Return the (x, y) coordinate for the center point of the cell that contains the specified text.  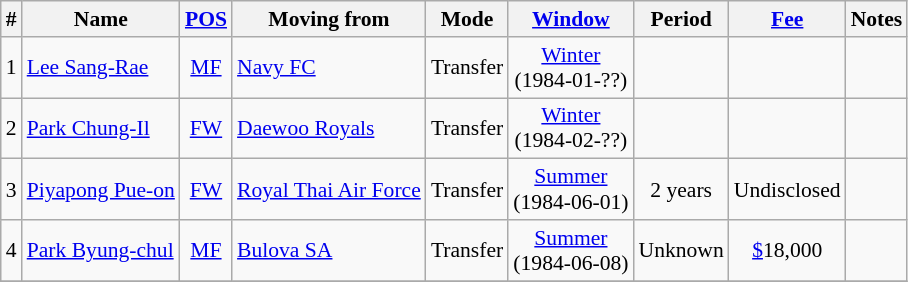
Moving from (329, 19)
Lee Sang-Rae (101, 68)
Summer(1984-06-08) (570, 250)
Window (570, 19)
2 years (682, 190)
Winter(1984-02-??) (570, 128)
Bulova SA (329, 250)
Park Chung-Il (101, 128)
Royal Thai Air Force (329, 190)
Notes (877, 19)
Daewoo Royals (329, 128)
Park Byung-chul (101, 250)
Mode (467, 19)
POS (206, 19)
2 (12, 128)
$18,000 (788, 250)
Navy FC (329, 68)
3 (12, 190)
# (12, 19)
Fee (788, 19)
1 (12, 68)
4 (12, 250)
Piyapong Pue-on (101, 190)
Summer(1984-06-01) (570, 190)
Name (101, 19)
Undisclosed (788, 190)
Unknown (682, 250)
Winter(1984-01-??) (570, 68)
Period (682, 19)
